Find where the given text appears and provide that cell's center as (x, y) coordinate. 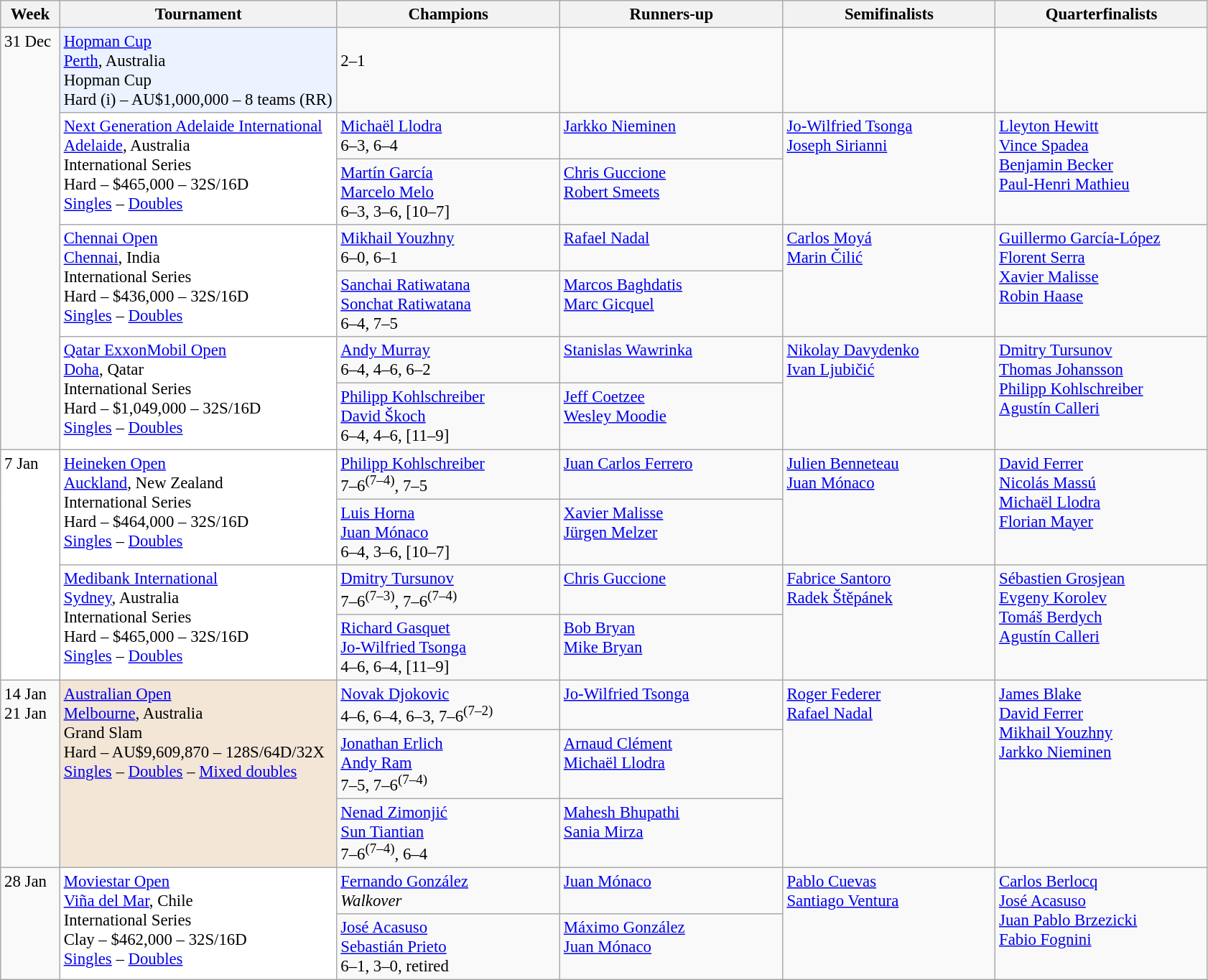
Next Generation Adelaide InternationalAdelaide, AustraliaInternational SeriesHard – $465,000 – 32S/16DSingles – Doubles (198, 169)
28 Jan (30, 924)
Moviestar OpenViña del Mar, ChileInternational SeriesClay – $462,000 – 32S/16DSingles – Doubles (198, 924)
Hopman CupPerth, AustraliaHopman CupHard (i) – AU$1,000,000 – 8 teams (RR) (198, 70)
Chris Guccione (672, 589)
Martín García Marcelo Melo6–3, 3–6, [10–7] (448, 192)
Jeff Coetzee Wesley Moodie (672, 416)
Philipp Kohlschreiber7–6(7–4), 7–5 (448, 474)
Week (30, 14)
Medibank InternationalSydney, AustraliaInternational SeriesHard – $465,000 – 32S/16DSingles – Doubles (198, 622)
Heineken OpenAuckland, New ZealandInternational SeriesHard – $464,000 – 32S/16DSingles – Doubles (198, 507)
Mikhail Youzhny6–0, 6–1 (448, 248)
Rafael Nadal (672, 248)
Arnaud Clément Michaël Llodra (672, 764)
Philipp Kohlschreiber David Škoch6–4, 4–6, [11–9] (448, 416)
14 Jan21 Jan (30, 774)
Dmitry Tursunov Thomas Johansson Philipp Kohlschreiber Agustín Calleri (1102, 393)
Jo-Wilfried Tsonga (672, 705)
Chris Guccione Robert Smeets (672, 192)
Jarkko Nieminen (672, 136)
James Blake David Ferrer Mikhail Youzhny Jarkko Nieminen (1102, 774)
Chennai OpenChennai, IndiaInternational SeriesHard – $436,000 – 32S/16DSingles – Doubles (198, 281)
Champions (448, 14)
Mahesh Bhupathi Sania Mirza (672, 834)
José Acasuso Sebastián Prieto6–1, 3–0, retired (448, 947)
Australian OpenMelbourne, AustraliaGrand SlamHard – AU$9,609,870 – 128S/64D/32XSingles – Doubles – Mixed doubles (198, 774)
Dmitry Tursunov7–6(7–3), 7–6(7–4) (448, 589)
Sanchai Ratiwatana Sonchat Ratiwatana6–4, 7–5 (448, 304)
Roger Federer Rafael Nadal (889, 774)
Fabrice Santoro Radek Štěpánek (889, 622)
31 Dec (30, 238)
Semifinalists (889, 14)
Marcos Baghdatis Marc Gicquel (672, 304)
Quarterfinalists (1102, 14)
Carlos Moyá Marin Čilić (889, 281)
Nenad Zimonjić Sun Tiantian7–6(7–4), 6–4 (448, 834)
Bob Bryan Mike Bryan (672, 648)
Richard Gasquet Jo-Wilfried Tsonga4–6, 6–4, [11–9] (448, 648)
Lleyton Hewitt Vince Spadea Benjamin Becker Paul-Henri Mathieu (1102, 169)
Jonathan Erlich Andy Ram7–5, 7–6(7–4) (448, 764)
Carlos Berlocq José Acasuso Juan Pablo Brzezicki Fabio Fognini (1102, 924)
Andy Murray6–4, 4–6, 6–2 (448, 360)
Qatar ExxonMobil OpenDoha, QatarInternational SeriesHard – $1,049,000 – 32S/16DSingles – Doubles (198, 393)
Pablo Cuevas Santiago Ventura (889, 924)
Runners-up (672, 14)
Stanislas Wawrinka (672, 360)
Nikolay Davydenko Ivan Ljubičić (889, 393)
Jo-Wilfried Tsonga Joseph Sirianni (889, 169)
Guillermo García-López Florent Serra Xavier Malisse Robin Haase (1102, 281)
David Ferrer Nicolás Massú Michaël Llodra Florian Mayer (1102, 507)
Tournament (198, 14)
Julien Benneteau Juan Mónaco (889, 507)
7 Jan (30, 565)
Fernando GonzálezWalkover (448, 892)
Juan Mónaco (672, 892)
Sébastien Grosjean Evgeny Korolev Tomáš Berdych Agustín Calleri (1102, 622)
Luis Horna Juan Mónaco6–4, 3–6, [10–7] (448, 532)
Juan Carlos Ferrero (672, 474)
Máximo González Juan Mónaco (672, 947)
Novak Djokovic4–6, 6–4, 6–3, 7–6(7–2) (448, 705)
Michaël Llodra6–3, 6–4 (448, 136)
2–1 (448, 70)
Xavier Malisse Jürgen Melzer (672, 532)
